Extract the [x, y] coordinate from the center of the cell holding the provided text.  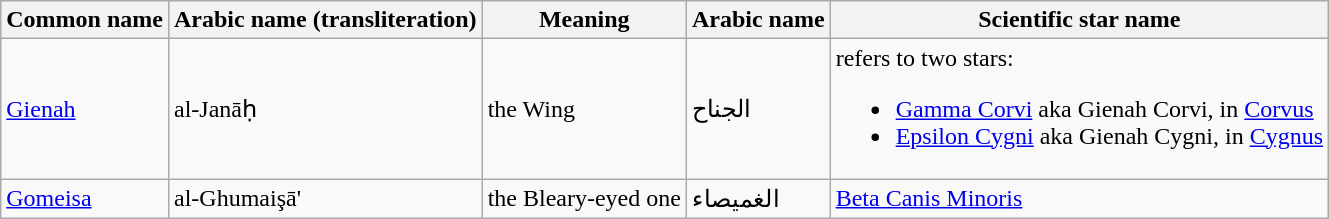
الغميصاء [758, 199]
the Bleary-eyed one [584, 199]
Gomeisa [85, 199]
Meaning [584, 20]
Scientific star name [1079, 20]
Common name [85, 20]
refers to two stars:Gamma Corvi aka Gienah Corvi, in CorvusEpsilon Cygni aka Gienah Cygni, in Cygnus [1079, 109]
Arabic name (transliteration) [325, 20]
Arabic name [758, 20]
the Wing [584, 109]
الجناح [758, 109]
al-Janāḥ [325, 109]
Gienah [85, 109]
al-Ghumaişā' [325, 199]
Beta Canis Minoris [1079, 199]
